Output the (x, y) coordinate of the center of the cell containing the given text.  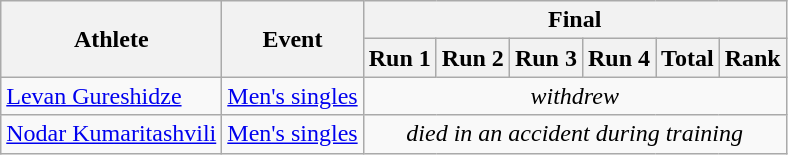
Run 3 (546, 58)
Total (688, 58)
Rank (752, 58)
Run 2 (472, 58)
Nodar Kumaritashvili (112, 134)
Event (292, 39)
Final (574, 20)
Run 4 (618, 58)
Run 1 (400, 58)
Athlete (112, 39)
died in an accident during training (574, 134)
Levan Gureshidze (112, 96)
withdrew (574, 96)
